Return (X, Y) of the center of cell containing provided text 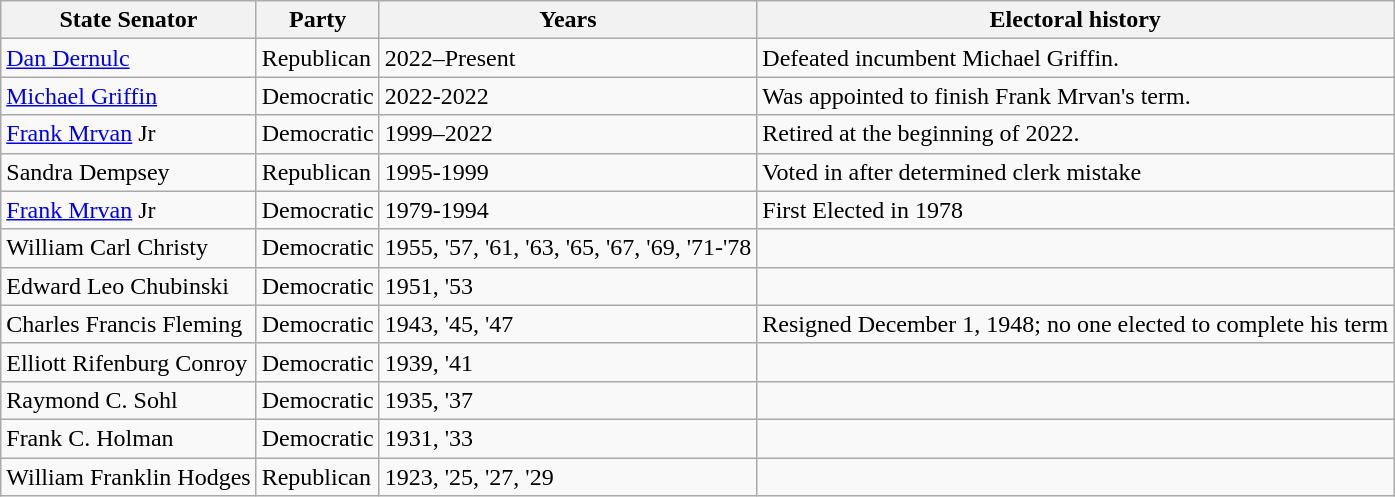
1951, '53 (568, 286)
Electoral history (1076, 20)
Resigned December 1, 1948; no one elected to complete his term (1076, 324)
1939, '41 (568, 362)
Michael Griffin (128, 96)
State Senator (128, 20)
1995-1999 (568, 172)
1935, '37 (568, 400)
Edward Leo Chubinski (128, 286)
1943, '45, '47 (568, 324)
Defeated incumbent Michael Griffin. (1076, 58)
Party (318, 20)
2022-2022 (568, 96)
1931, '33 (568, 438)
1923, '25, '27, '29 (568, 477)
Retired at the beginning of 2022. (1076, 134)
2022–Present (568, 58)
1999–2022 (568, 134)
Dan Dernulc (128, 58)
Frank C. Holman (128, 438)
1979-1994 (568, 210)
First Elected in 1978 (1076, 210)
Voted in after determined clerk mistake (1076, 172)
William Carl Christy (128, 248)
Years (568, 20)
Charles Francis Fleming (128, 324)
Was appointed to finish Frank Mrvan's term. (1076, 96)
Raymond C. Sohl (128, 400)
1955, '57, '61, '63, '65, '67, '69, '71-'78 (568, 248)
William Franklin Hodges (128, 477)
Sandra Dempsey (128, 172)
Elliott Rifenburg Conroy (128, 362)
